Locate the cell with the specified text and output its (x, y) center coordinate. 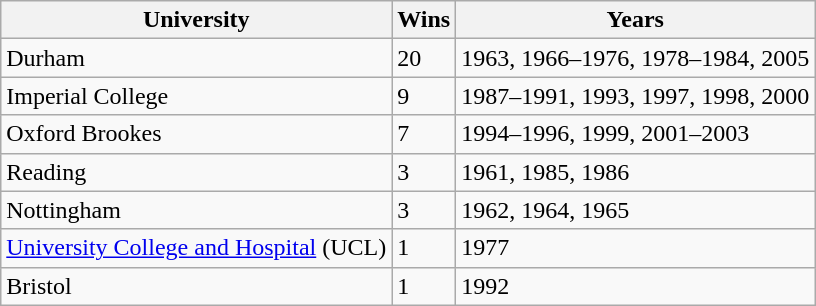
Oxford Brookes (196, 134)
1963, 1966–1976, 1978–1984, 2005 (636, 58)
Imperial College (196, 96)
20 (424, 58)
Wins (424, 20)
1961, 1985, 1986 (636, 172)
Nottingham (196, 210)
Durham (196, 58)
1992 (636, 286)
Bristol (196, 286)
1994–1996, 1999, 2001–2003 (636, 134)
1962, 1964, 1965 (636, 210)
Reading (196, 172)
University (196, 20)
University College and Hospital (UCL) (196, 248)
1987–1991, 1993, 1997, 1998, 2000 (636, 96)
7 (424, 134)
9 (424, 96)
Years (636, 20)
1977 (636, 248)
